Return (X, Y) of the center of cell containing provided text 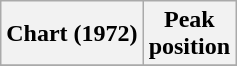
Chart (1972) (72, 34)
Peakposition (189, 34)
